Identify which cell holds the provided text, then report its [x, y] central coordinate. 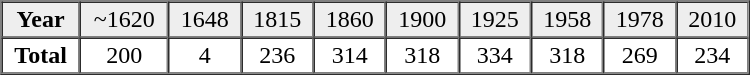
1978 [639, 20]
Total [41, 56]
1925 [495, 20]
1860 [350, 20]
2010 [712, 20]
1900 [422, 20]
200 [124, 56]
269 [639, 56]
Year [41, 20]
4 [205, 56]
334 [495, 56]
314 [350, 56]
~1620 [124, 20]
1815 [277, 20]
1958 [567, 20]
1648 [205, 20]
234 [712, 56]
236 [277, 56]
